Find where the given text appears and provide that cell's center as (X, Y) coordinate. 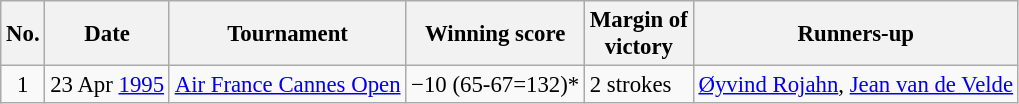
1 (23, 85)
Runners-up (856, 34)
−10 (65-67=132)* (496, 85)
23 Apr 1995 (107, 85)
Tournament (287, 34)
Air France Cannes Open (287, 85)
No. (23, 34)
Margin ofvictory (638, 34)
Øyvind Rojahn, Jean van de Velde (856, 85)
Winning score (496, 34)
Date (107, 34)
2 strokes (638, 85)
